Pinpoint the cell where the given text exists, returning its [x, y] midpoint coordinate. 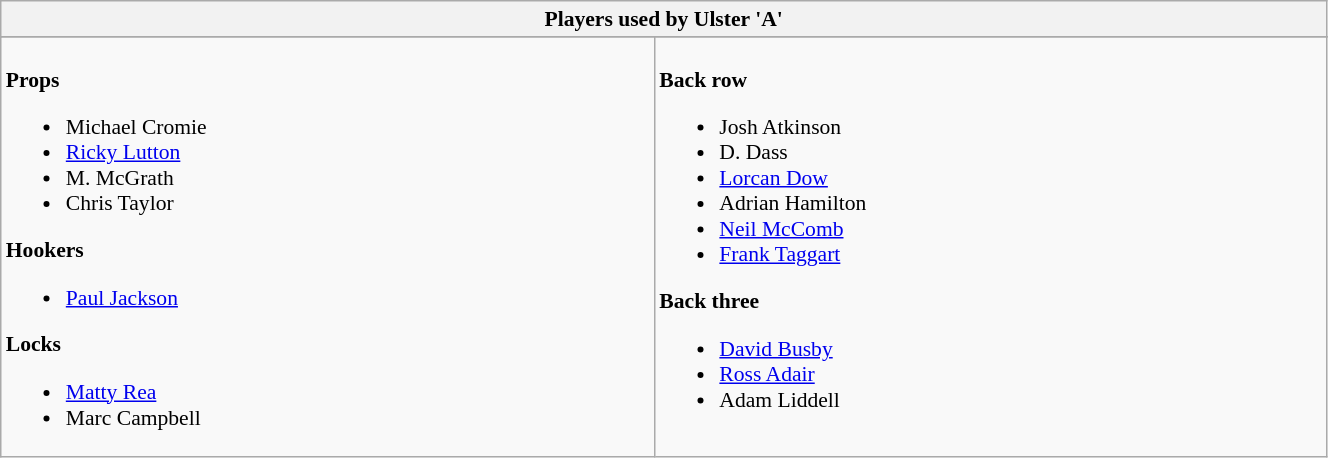
Props Michael Cromie Ricky Lutton M. McGrath Chris TaylorHookers Paul JacksonLocks Matty Rea Marc Campbell [328, 247]
Back row Josh Atkinson D. Dass Lorcan Dow Adrian Hamilton Neil McComb Frank TaggartBack three David Busby Ross Adair Adam Liddell [990, 247]
Players used by Ulster 'A' [664, 19]
